From the cell containing the given text, extract its center point as [X, Y] coordinate. 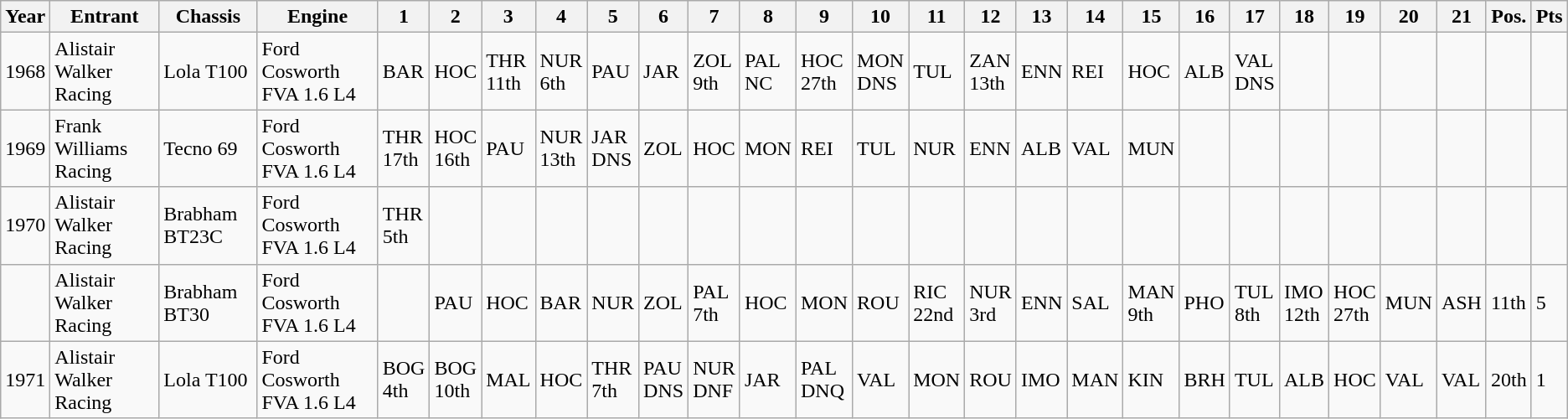
1971 [25, 380]
PALDNQ [824, 380]
THR7th [613, 380]
NUR3rd [991, 303]
NURDNF [714, 380]
1969 [25, 148]
17 [1255, 17]
IMO12th [1303, 303]
6 [663, 17]
7 [714, 17]
13 [1041, 17]
12 [991, 17]
Pos. [1509, 17]
MONDNS [881, 71]
Engine [317, 17]
11th [1509, 303]
PALNC [767, 71]
Brabham BT23C [208, 225]
18 [1303, 17]
MAN [1096, 380]
PHO [1204, 303]
11 [936, 17]
SAL [1096, 303]
Brabham BT30 [208, 303]
10 [881, 17]
IMO [1041, 380]
MAN9th [1151, 303]
RIC22nd [936, 303]
HOC16th [456, 148]
Pts [1550, 17]
3 [508, 17]
MAL [508, 380]
BRH [1204, 380]
THR5th [404, 225]
Tecno 69 [208, 148]
21 [1461, 17]
15 [1151, 17]
Entrant [105, 17]
THR17th [404, 148]
ZAN13th [991, 71]
8 [767, 17]
KIN [1151, 380]
16 [1204, 17]
JARDNS [613, 148]
20th [1509, 380]
PAL7th [714, 303]
20 [1409, 17]
BOG10th [456, 380]
TUL8th [1255, 303]
PAUDNS [663, 380]
2 [456, 17]
4 [561, 17]
BOG4th [404, 380]
Frank Williams Racing [105, 148]
VALDNS [1255, 71]
9 [824, 17]
1968 [25, 71]
ZOL9th [714, 71]
NUR6th [561, 71]
1970 [25, 225]
THR11th [508, 71]
19 [1355, 17]
Chassis [208, 17]
14 [1096, 17]
Year [25, 17]
ASH [1461, 303]
NUR13th [561, 148]
